Provide the (X, Y) coordinate of the cell's center where the given text is located.  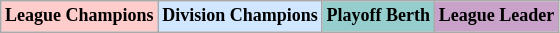
Division Champions (240, 16)
League Champions (80, 16)
League Leader (496, 16)
Playoff Berth (378, 16)
